Capture the cell that displays the provided text and extract its [X, Y] central coordinate. 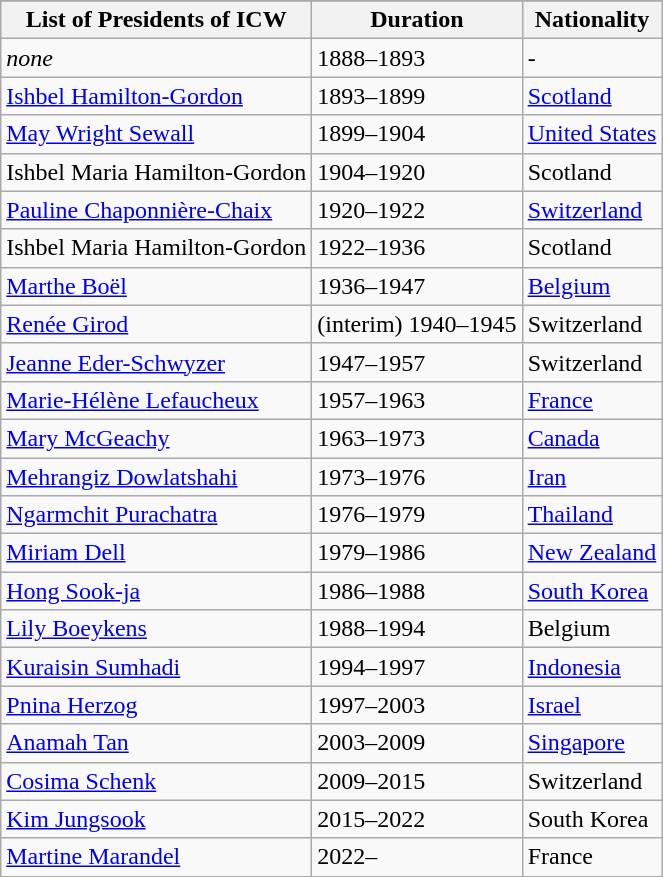
May Wright Sewall [156, 134]
1976–1979 [417, 515]
2022– [417, 857]
Indonesia [592, 667]
Renée Girod [156, 324]
Iran [592, 477]
Cosima Schenk [156, 781]
Ngarmchit Purachatra [156, 515]
Pnina Herzog [156, 705]
1936–1947 [417, 286]
Duration [417, 20]
1899–1904 [417, 134]
1988–1994 [417, 629]
New Zealand [592, 553]
Marie-Hélène Lefaucheux [156, 400]
none [156, 58]
1947–1957 [417, 362]
Kuraisin Sumhadi [156, 667]
Mehrangiz Dowlatshahi [156, 477]
1893–1899 [417, 96]
2009–2015 [417, 781]
Mary McGeachy [156, 438]
1922–1936 [417, 248]
Marthe Boël [156, 286]
1986–1988 [417, 591]
Nationality [592, 20]
Canada [592, 438]
1997–2003 [417, 705]
Hong Sook-ja [156, 591]
Martine Marandel [156, 857]
List of Presidents of ICW [156, 20]
Miriam Dell [156, 553]
1904–1920 [417, 172]
1963–1973 [417, 438]
2015–2022 [417, 819]
2003–2009 [417, 743]
1920–1922 [417, 210]
Ishbel Hamilton-Gordon [156, 96]
1979–1986 [417, 553]
- [592, 58]
1957–1963 [417, 400]
1973–1976 [417, 477]
Lily Boeykens [156, 629]
Kim Jungsook [156, 819]
1888–1893 [417, 58]
(interim) 1940–1945 [417, 324]
Anamah Tan [156, 743]
Singapore [592, 743]
Pauline Chaponnière-Chaix [156, 210]
United States [592, 134]
1994–1997 [417, 667]
Israel [592, 705]
Thailand [592, 515]
Jeanne Eder-Schwyzer [156, 362]
